From the cell containing the given text, extract its center point as [x, y] coordinate. 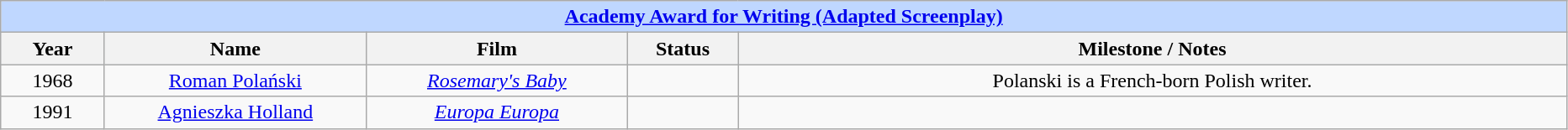
Name [235, 49]
Rosemary's Baby [496, 81]
Milestone / Notes [1153, 49]
Academy Award for Writing (Adapted Screenplay) [784, 17]
Europa Europa [496, 112]
1968 [53, 81]
Film [496, 49]
1991 [53, 112]
Polanski is a French-born Polish writer. [1153, 81]
Year [53, 49]
Status [683, 49]
Agnieszka Holland [235, 112]
Roman Polański [235, 81]
